Locate the cell with the specified text and output its (x, y) center coordinate. 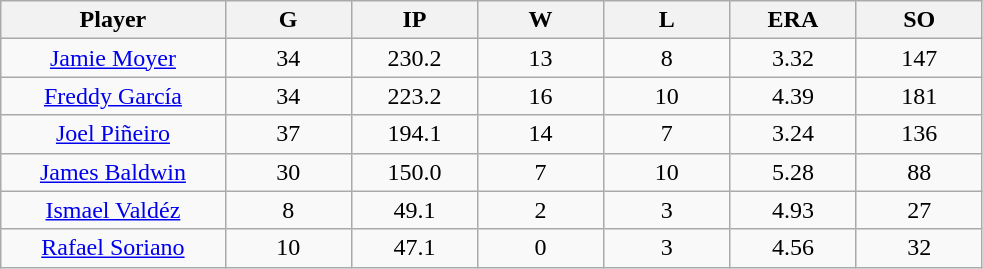
88 (919, 172)
14 (540, 134)
13 (540, 58)
181 (919, 96)
32 (919, 248)
Rafael Soriano (113, 248)
4.93 (793, 210)
Ismael Valdéz (113, 210)
223.2 (414, 96)
136 (919, 134)
147 (919, 58)
37 (288, 134)
Freddy García (113, 96)
Player (113, 20)
James Baldwin (113, 172)
47.1 (414, 248)
194.1 (414, 134)
Joel Piñeiro (113, 134)
30 (288, 172)
4.39 (793, 96)
SO (919, 20)
16 (540, 96)
3.24 (793, 134)
G (288, 20)
2 (540, 210)
W (540, 20)
Jamie Moyer (113, 58)
L (667, 20)
ERA (793, 20)
27 (919, 210)
230.2 (414, 58)
4.56 (793, 248)
49.1 (414, 210)
5.28 (793, 172)
3.32 (793, 58)
150.0 (414, 172)
0 (540, 248)
IP (414, 20)
